Output the (X, Y) coordinate of the center of the cell containing the given text.  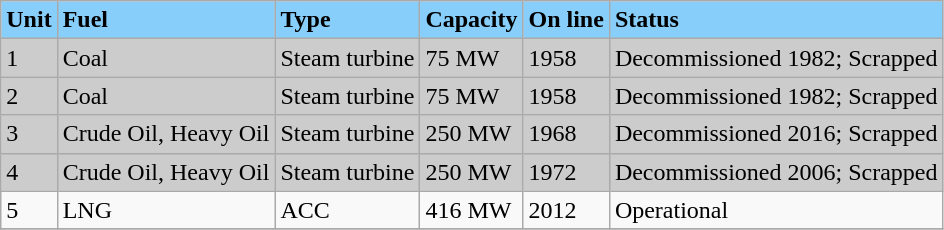
Operational (776, 210)
4 (29, 172)
1972 (566, 172)
LNG (166, 210)
On line (566, 20)
2 (29, 96)
5 (29, 210)
2012 (566, 210)
416 MW (472, 210)
Fuel (166, 20)
Capacity (472, 20)
1968 (566, 134)
Decommissioned 2016; Scrapped (776, 134)
Type (348, 20)
3 (29, 134)
ACC (348, 210)
Status (776, 20)
Decommissioned 2006; Scrapped (776, 172)
1 (29, 58)
Unit (29, 20)
